Output the (x, y) coordinate of the center of the cell containing the given text.  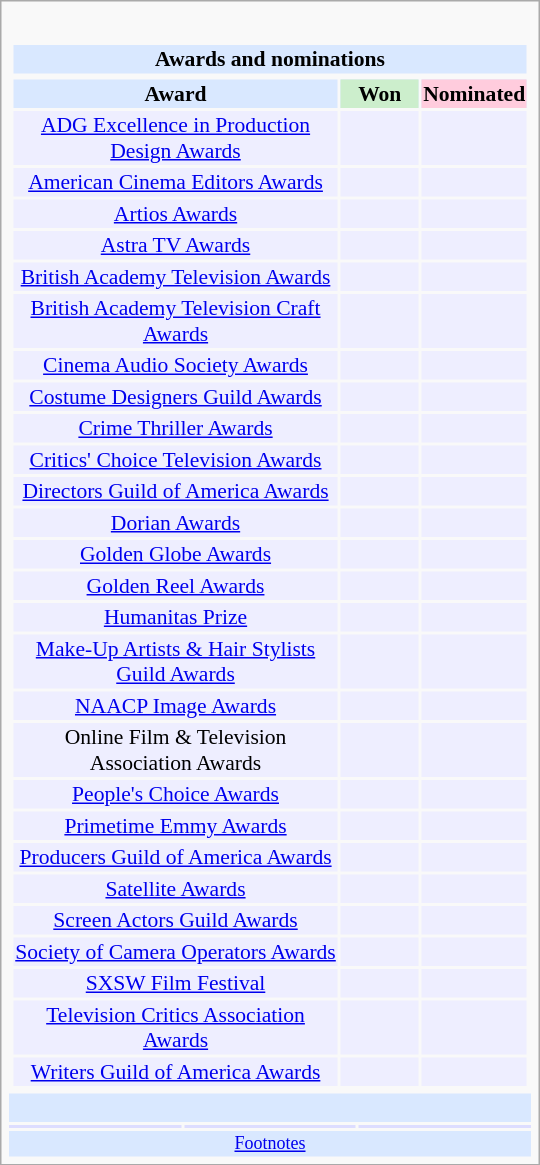
NAACP Image Awards (175, 705)
Artios Awards (175, 213)
Award (175, 93)
ADG Excellence in Production Design Awards (175, 138)
British Academy Television Craft Awards (175, 321)
American Cinema Editors Awards (175, 182)
Producers Guild of America Awards (175, 857)
Astra TV Awards (175, 245)
Screen Actors Guild Awards (175, 920)
Television Critics Association Awards (175, 1027)
Golden Reel Awards (175, 585)
Costume Designers Guild Awards (175, 396)
Primetime Emmy Awards (175, 825)
Golden Globe Awards (175, 554)
Make-Up Artists & Hair Stylists Guild Awards (175, 661)
Satellite Awards (175, 888)
Won (380, 93)
People's Choice Awards (175, 794)
Society of Camera Operators Awards (175, 951)
Critics' Choice Television Awards (175, 459)
Humanitas Prize (175, 617)
Dorian Awards (175, 522)
Online Film & Television Association Awards (175, 750)
British Academy Television Awards (175, 276)
SXSW Film Festival (175, 983)
Awards and nominations (270, 59)
Cinema Audio Society Awards (175, 365)
Nominated (474, 93)
Directors Guild of America Awards (175, 491)
Crime Thriller Awards (175, 428)
Writers Guild of America Awards (175, 1071)
Footnotes (270, 1144)
